Scan for the cell matching the given text and deliver its (X, Y) coordinate at center. 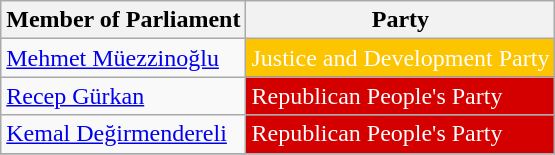
Justice and Development Party (400, 58)
Recep Gürkan (124, 96)
Party (400, 20)
Kemal Değirmendereli (124, 134)
Member of Parliament (124, 20)
Mehmet Müezzinoğlu (124, 58)
